Return (X, Y) of the center of cell containing provided text 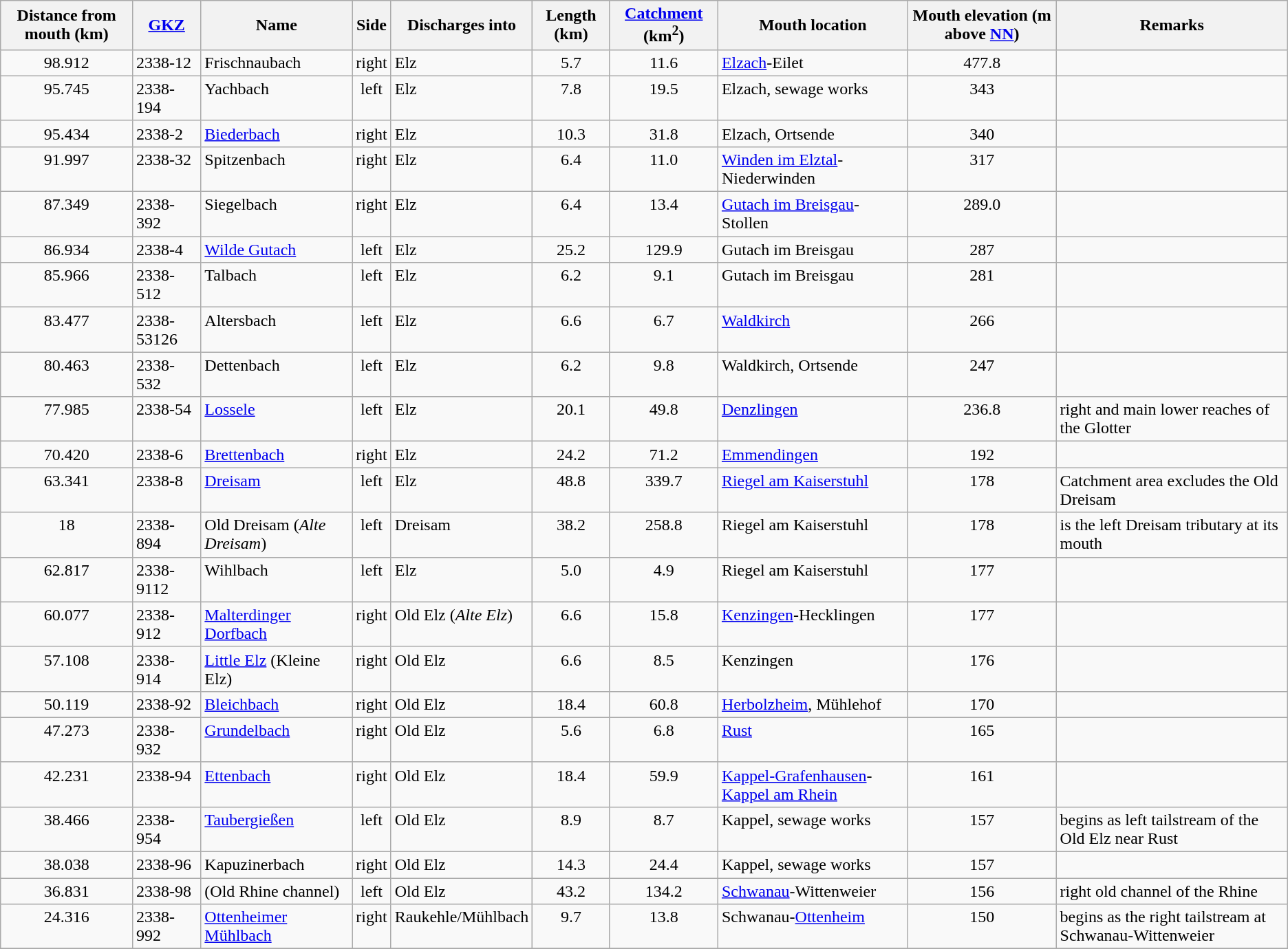
62.817 (67, 579)
Mouth elevation (m above NN) (982, 25)
42.231 (67, 784)
2338-98 (167, 891)
176 (982, 668)
59.9 (663, 784)
Taubergießen (277, 829)
10.3 (571, 133)
192 (982, 455)
25.2 (571, 250)
2338-532 (167, 374)
Catchment (km2) (663, 25)
2338-512 (167, 285)
Length (km) (571, 25)
71.2 (663, 455)
236.8 (982, 419)
43.2 (571, 891)
2338-53126 (167, 330)
36.831 (67, 891)
289.0 (982, 215)
5.6 (571, 740)
70.420 (67, 455)
Ottenheimer Mühlbach (277, 927)
Waldkirch, Ortsende (813, 374)
20.1 (571, 419)
85.966 (67, 285)
Mouth location (813, 25)
Schwanau-Ottenheim (813, 927)
18 (67, 535)
Altersbach (277, 330)
Name (277, 25)
50.119 (67, 704)
281 (982, 285)
Catchment area excludes the Old Dreisam (1172, 490)
170 (982, 704)
2338-6 (167, 455)
Gutach im Breisgau-Stollen (813, 215)
Waldkirch (813, 330)
Grundelbach (277, 740)
Elzach-Eilet (813, 63)
2338-912 (167, 624)
GKZ (167, 25)
287 (982, 250)
95.745 (67, 98)
38.038 (67, 865)
Old Dreisam (Alte Dreisam) (277, 535)
7.8 (571, 98)
340 (982, 133)
13.8 (663, 927)
9.7 (571, 927)
Distance from mouth (km) (67, 25)
Raukehle/Mühlbach (462, 927)
8.5 (663, 668)
Discharges into (462, 25)
2338-194 (167, 98)
(Old Rhine channel) (277, 891)
57.108 (67, 668)
2338-954 (167, 829)
Bleichbach (277, 704)
60.8 (663, 704)
Ettenbach (277, 784)
Emmendingen (813, 455)
Old Elz (Alte Elz) (462, 624)
2338-94 (167, 784)
Biederbach (277, 133)
2338-2 (167, 133)
63.341 (67, 490)
right and main lower reaches of the Glotter (1172, 419)
24.4 (663, 865)
98.912 (67, 63)
Kappel-Grafenhausen-Kappel am Rhein (813, 784)
80.463 (67, 374)
9.1 (663, 285)
Dettenbach (277, 374)
right old channel of the Rhine (1172, 891)
24.2 (571, 455)
Frischnaubach (277, 63)
343 (982, 98)
begins as the right tailstream at Schwanau-Wittenweier (1172, 927)
31.8 (663, 133)
2338-392 (167, 215)
38.466 (67, 829)
6.7 (663, 330)
Elzach, sewage works (813, 98)
Kapuzinerbach (277, 865)
2338-894 (167, 535)
24.316 (67, 927)
91.997 (67, 169)
Little Elz (Kleine Elz) (277, 668)
150 (982, 927)
8.7 (663, 829)
2338-32 (167, 169)
is the left Dreisam tributary at its mouth (1172, 535)
2338-914 (167, 668)
2338-9112 (167, 579)
Spitzenbach (277, 169)
129.9 (663, 250)
86.934 (67, 250)
2338-932 (167, 740)
Remarks (1172, 25)
19.5 (663, 98)
Yachbach (277, 98)
48.8 (571, 490)
11.6 (663, 63)
Winden im Elztal-Niederwinden (813, 169)
15.8 (663, 624)
87.349 (67, 215)
247 (982, 374)
95.434 (67, 133)
Side (372, 25)
11.0 (663, 169)
Brettenbach (277, 455)
Wilde Gutach (277, 250)
258.8 (663, 535)
Denzlingen (813, 419)
161 (982, 784)
begins as left tailstream of the Old Elz near Rust (1172, 829)
Rust (813, 740)
14.3 (571, 865)
Herbolzheim, Mühlehof (813, 704)
Siegelbach (277, 215)
5.7 (571, 63)
38.2 (571, 535)
2338-96 (167, 865)
2338-8 (167, 490)
Kenzingen (813, 668)
2338-12 (167, 63)
Wihlbach (277, 579)
317 (982, 169)
2338-92 (167, 704)
2338-54 (167, 419)
4.9 (663, 579)
5.0 (571, 579)
2338-4 (167, 250)
156 (982, 891)
13.4 (663, 215)
8.9 (571, 829)
47.273 (67, 740)
Schwanau-Wittenweier (813, 891)
60.077 (67, 624)
83.477 (67, 330)
2338-992 (167, 927)
9.8 (663, 374)
165 (982, 740)
134.2 (663, 891)
Elzach, Ortsende (813, 133)
339.7 (663, 490)
Malterdinger Dorfbach (277, 624)
6.8 (663, 740)
Lossele (277, 419)
477.8 (982, 63)
266 (982, 330)
49.8 (663, 419)
Talbach (277, 285)
77.985 (67, 419)
Kenzingen-Hecklingen (813, 624)
